From the cell containing the given text, extract its center point as (X, Y) coordinate. 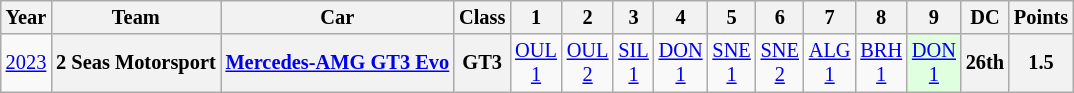
1.5 (1041, 63)
OUL1 (536, 63)
2 Seas Motorsport (136, 63)
Points (1041, 17)
DC (985, 17)
OUL2 (588, 63)
Year (26, 17)
1 (536, 17)
2023 (26, 63)
Class (482, 17)
Car (338, 17)
4 (681, 17)
Team (136, 17)
GT3 (482, 63)
6 (780, 17)
Mercedes-AMG GT3 Evo (338, 63)
7 (830, 17)
2 (588, 17)
SNE2 (780, 63)
BRH1 (881, 63)
26th (985, 63)
3 (633, 17)
SIL1 (633, 63)
9 (934, 17)
5 (731, 17)
8 (881, 17)
ALG1 (830, 63)
SNE1 (731, 63)
